Return the [X, Y] coordinate for the center point of the cell that contains the specified text.  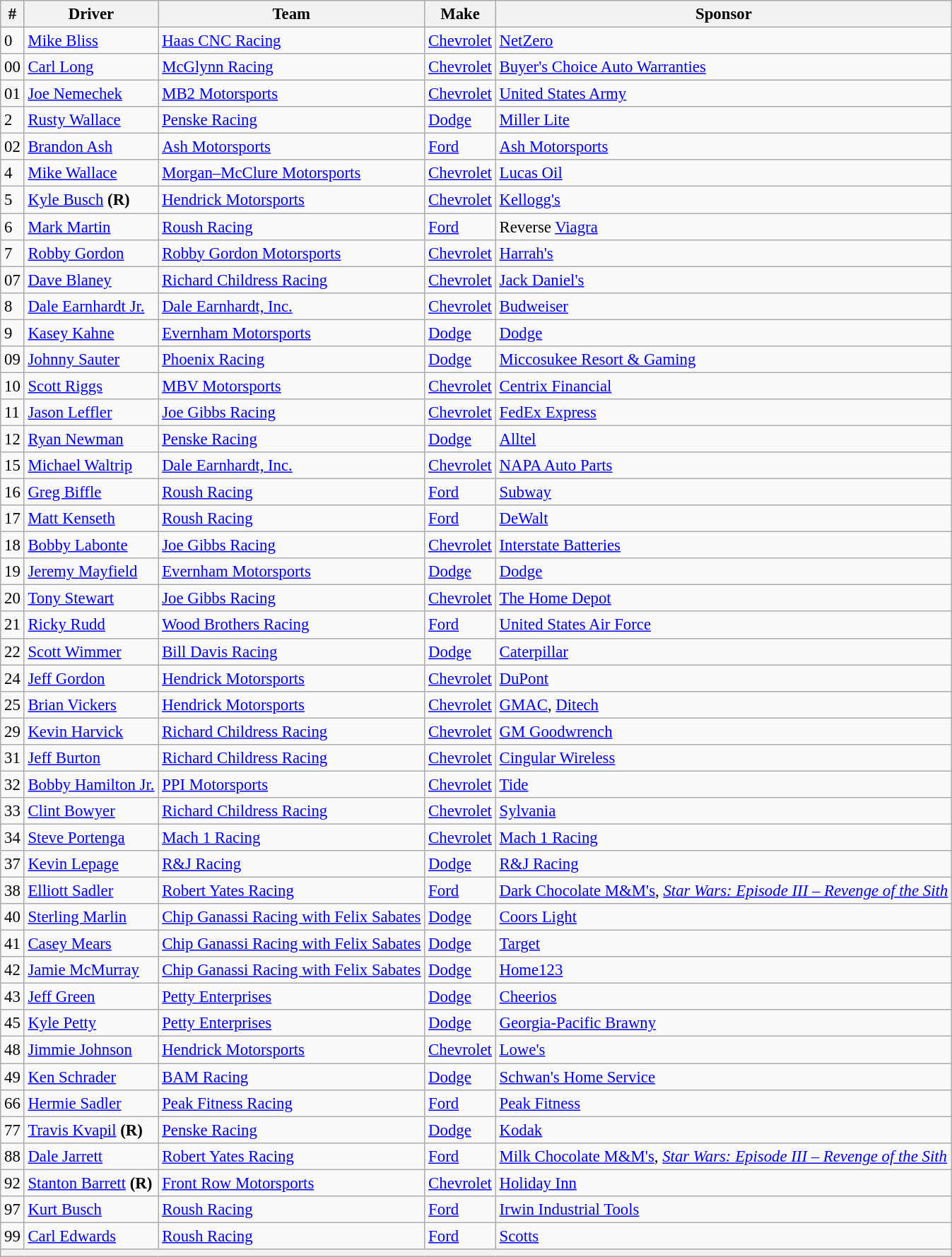
6 [13, 227]
Steve Portenga [91, 837]
02 [13, 147]
Carl Edwards [91, 1236]
GMAC, Ditech [724, 704]
GM Goodwrench [724, 731]
Peak Fitness Racing [291, 1103]
37 [13, 864]
Jack Daniel's [724, 280]
Carl Long [91, 67]
FedEx Express [724, 413]
Holiday Inn [724, 1183]
Alltel [724, 439]
The Home Depot [724, 598]
Stanton Barrett (R) [91, 1183]
NAPA Auto Parts [724, 466]
Clint Bowyer [91, 811]
Irwin Industrial Tools [724, 1210]
Kyle Busch (R) [91, 200]
Jeff Green [91, 997]
99 [13, 1236]
Matt Kenseth [91, 519]
77 [13, 1130]
Reverse Viagra [724, 227]
17 [13, 519]
66 [13, 1103]
Lucas Oil [724, 173]
Scott Riggs [91, 386]
20 [13, 598]
Jimmie Johnson [91, 1050]
18 [13, 545]
Miller Lite [724, 120]
19 [13, 572]
32 [13, 784]
9 [13, 333]
88 [13, 1156]
Centrix Financial [724, 386]
Interstate Batteries [724, 545]
40 [13, 917]
Jamie McMurray [91, 970]
Make [460, 14]
Driver [91, 14]
11 [13, 413]
Jeremy Mayfield [91, 572]
Robby Gordon [91, 253]
Coors Light [724, 917]
Jason Leffler [91, 413]
Phoenix Racing [291, 360]
MB2 Motorsports [291, 94]
Sylvania [724, 811]
Dale Earnhardt Jr. [91, 306]
Harrah's [724, 253]
Jeff Gordon [91, 678]
Tide [724, 784]
38 [13, 891]
# [13, 14]
Georgia-Pacific Brawny [724, 1024]
Tony Stewart [91, 598]
Budweiser [724, 306]
Brandon Ash [91, 147]
Scotts [724, 1236]
McGlynn Racing [291, 67]
Scott Wimmer [91, 651]
Dark Chocolate M&M's, Star Wars: Episode III – Revenge of the Sith [724, 891]
22 [13, 651]
MBV Motorsports [291, 386]
BAM Racing [291, 1077]
Bobby Labonte [91, 545]
United States Army [724, 94]
45 [13, 1024]
Kasey Kahne [91, 333]
4 [13, 173]
Johnny Sauter [91, 360]
2 [13, 120]
49 [13, 1077]
Caterpillar [724, 651]
Buyer's Choice Auto Warranties [724, 67]
NetZero [724, 41]
5 [13, 200]
Sterling Marlin [91, 917]
21 [13, 625]
Miccosukee Resort & Gaming [724, 360]
Lowe's [724, 1050]
Ricky Rudd [91, 625]
Kodak [724, 1130]
Elliott Sadler [91, 891]
Milk Chocolate M&M's, Star Wars: Episode III – Revenge of the Sith [724, 1156]
92 [13, 1183]
United States Air Force [724, 625]
Sponsor [724, 14]
Wood Brothers Racing [291, 625]
0 [13, 41]
33 [13, 811]
Haas CNC Racing [291, 41]
Kellogg's [724, 200]
Mike Bliss [91, 41]
Michael Waltrip [91, 466]
Kyle Petty [91, 1024]
Dave Blaney [91, 280]
Morgan–McClure Motorsports [291, 173]
Kevin Harvick [91, 731]
Bobby Hamilton Jr. [91, 784]
12 [13, 439]
43 [13, 997]
Ryan Newman [91, 439]
Front Row Motorsports [291, 1183]
42 [13, 970]
07 [13, 280]
Joe Nemechek [91, 94]
Casey Mears [91, 944]
Kevin Lepage [91, 864]
Robby Gordon Motorsports [291, 253]
Ken Schrader [91, 1077]
25 [13, 704]
Subway [724, 492]
00 [13, 67]
97 [13, 1210]
34 [13, 837]
24 [13, 678]
Peak Fitness [724, 1103]
PPI Motorsports [291, 784]
DeWalt [724, 519]
Brian Vickers [91, 704]
Mark Martin [91, 227]
15 [13, 466]
Greg Biffle [91, 492]
10 [13, 386]
7 [13, 253]
Home123 [724, 970]
Cingular Wireless [724, 758]
29 [13, 731]
Cheerios [724, 997]
48 [13, 1050]
01 [13, 94]
8 [13, 306]
Schwan's Home Service [724, 1077]
Jeff Burton [91, 758]
Target [724, 944]
Dale Jarrett [91, 1156]
Travis Kvapil (R) [91, 1130]
09 [13, 360]
41 [13, 944]
Hermie Sadler [91, 1103]
DuPont [724, 678]
Mike Wallace [91, 173]
Team [291, 14]
Kurt Busch [91, 1210]
Rusty Wallace [91, 120]
Bill Davis Racing [291, 651]
31 [13, 758]
16 [13, 492]
